Return the [X, Y] coordinate for the center point of the cell that contains the specified text.  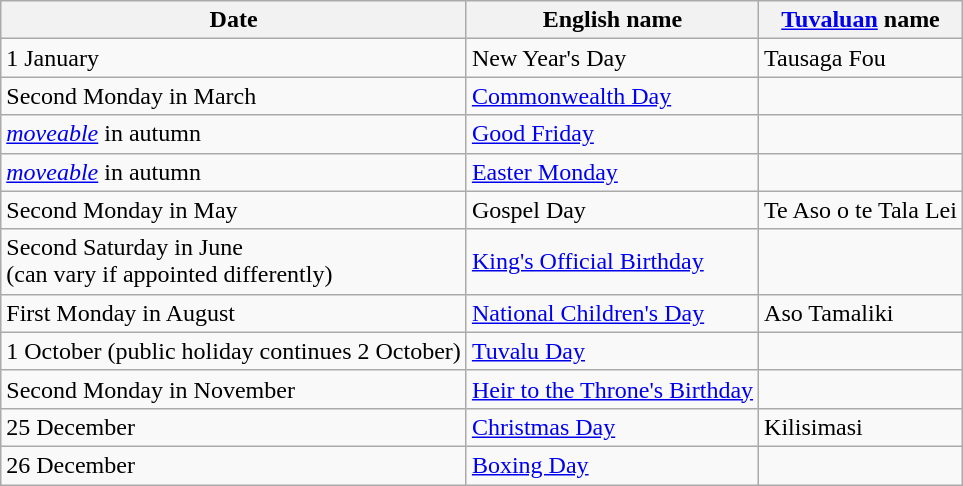
26 December [234, 465]
Commonwealth Day [612, 96]
Easter Monday [612, 172]
English name [612, 20]
Good Friday [612, 134]
First Monday in August [234, 313]
1 January [234, 58]
Tuvalu Day [612, 351]
Tausaga Fou [861, 58]
Second Saturday in June (can vary if appointed differently) [234, 262]
National Children's Day [612, 313]
Heir to the Throne's Birthday [612, 389]
New Year's Day [612, 58]
Boxing Day [612, 465]
Second Monday in May [234, 210]
Te Aso o te Tala Lei [861, 210]
1 October (public holiday continues 2 October) [234, 351]
Christmas Day [612, 427]
Second Monday in November [234, 389]
Second Monday in March [234, 96]
Kilisimasi [861, 427]
Tuvaluan name [861, 20]
25 December [234, 427]
Gospel Day [612, 210]
King's Official Birthday [612, 262]
Date [234, 20]
Aso Tamaliki [861, 313]
